Provide the [X, Y] coordinate of the cell's center where the given text is located.  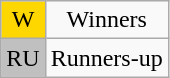
RU [23, 58]
W [23, 20]
Runners-up [106, 58]
Winners [106, 20]
